Detect which cell encompasses the target text, then output its [x, y] center coordinate. 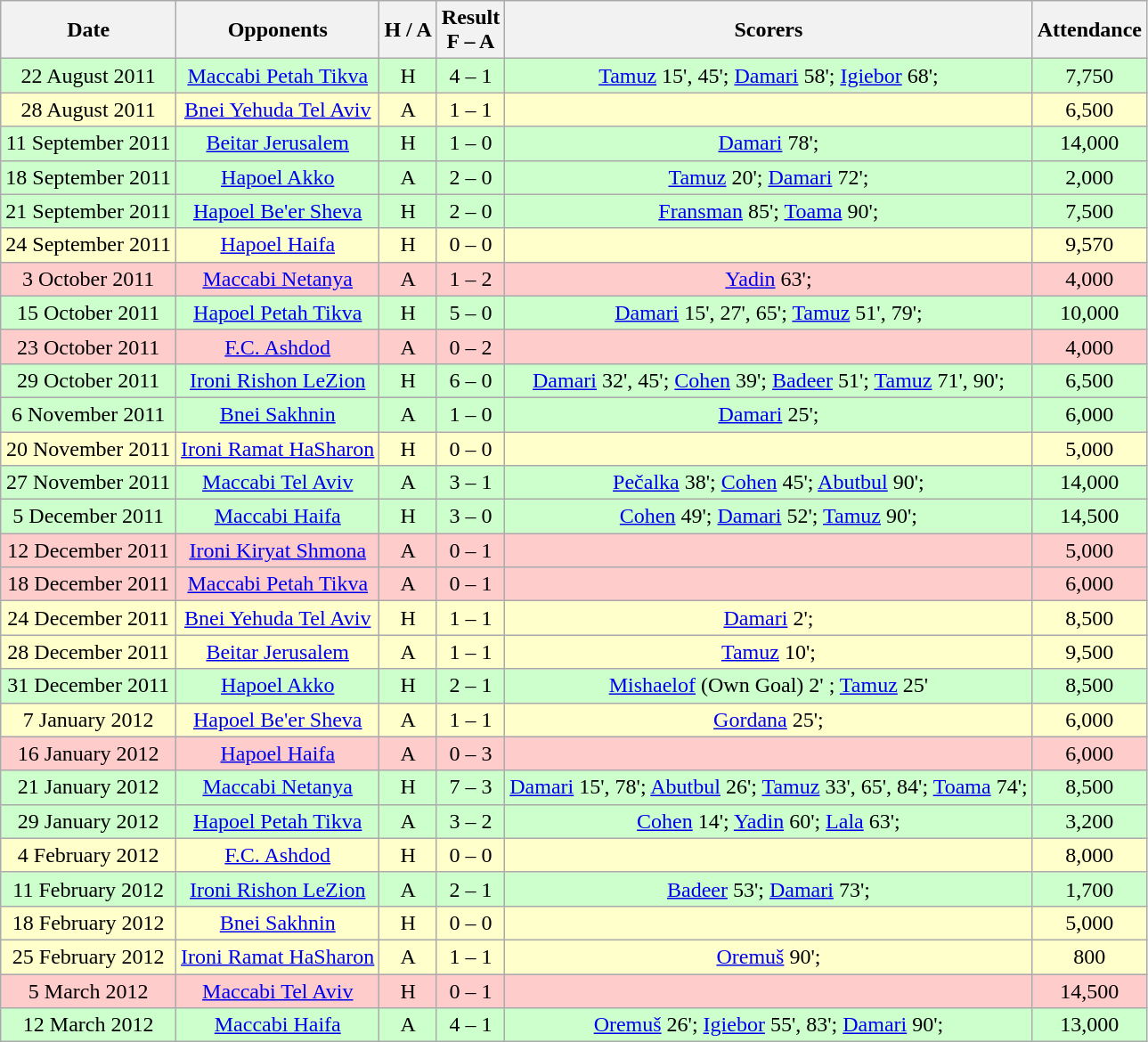
7,500 [1089, 211]
27 November 2011 [89, 483]
Mishaelof (Own Goal) 2' ; Tamuz 25' [769, 686]
Pečalka 38'; Cohen 45'; Abutbul 90'; [769, 483]
Cohen 14'; Yadin 60'; Lala 63'; [769, 821]
13,000 [1089, 1025]
12 December 2011 [89, 550]
Yadin 63'; [769, 279]
8,000 [1089, 855]
Damari 15', 27', 65'; Tamuz 51', 79'; [769, 313]
9,570 [1089, 245]
Damari 2'; [769, 618]
3 October 2011 [89, 279]
18 September 2011 [89, 177]
3 – 0 [470, 517]
3,200 [1089, 821]
11 September 2011 [89, 143]
10,000 [1089, 313]
800 [1089, 957]
21 September 2011 [89, 211]
Opponents [278, 30]
0 – 2 [470, 346]
29 October 2011 [89, 380]
7,750 [1089, 76]
7 January 2012 [89, 720]
20 November 2011 [89, 448]
5 March 2012 [89, 991]
Tamuz 20'; Damari 72'; [769, 177]
4 February 2012 [89, 855]
Tamuz 15', 45'; Damari 58'; Igiebor 68'; [769, 76]
24 December 2011 [89, 618]
3 – 1 [470, 483]
9,500 [1089, 652]
5 December 2011 [89, 517]
15 October 2011 [89, 313]
Oremuš 26'; Igiebor 55', 83'; Damari 90'; [769, 1025]
1,700 [1089, 889]
16 January 2012 [89, 753]
Damari 32', 45'; Cohen 39'; Badeer 51'; Tamuz 71', 90'; [769, 380]
29 January 2012 [89, 821]
Badeer 53'; Damari 73'; [769, 889]
31 December 2011 [89, 686]
7 – 3 [470, 787]
0 – 3 [470, 753]
3 – 2 [470, 821]
6 – 0 [470, 380]
25 February 2012 [89, 957]
5 – 0 [470, 313]
Attendance [1089, 30]
Damari 15', 78'; Abutbul 26'; Tamuz 33', 65', 84'; Toama 74'; [769, 787]
6 November 2011 [89, 414]
Date [89, 30]
Scorers [769, 30]
Tamuz 10'; [769, 652]
11 February 2012 [89, 889]
18 February 2012 [89, 923]
21 January 2012 [89, 787]
Gordana 25'; [769, 720]
18 December 2011 [89, 584]
1 – 2 [470, 279]
Cohen 49'; Damari 52'; Tamuz 90'; [769, 517]
28 August 2011 [89, 110]
22 August 2011 [89, 76]
ResultF – A [470, 30]
Damari 25'; [769, 414]
23 October 2011 [89, 346]
2,000 [1089, 177]
H / A [408, 30]
Oremuš 90'; [769, 957]
12 March 2012 [89, 1025]
28 December 2011 [89, 652]
Fransman 85'; Toama 90'; [769, 211]
Damari 78'; [769, 143]
Ironi Kiryat Shmona [278, 550]
24 September 2011 [89, 245]
